Return the (x, y) coordinate for the center point of the cell that contains the specified text.  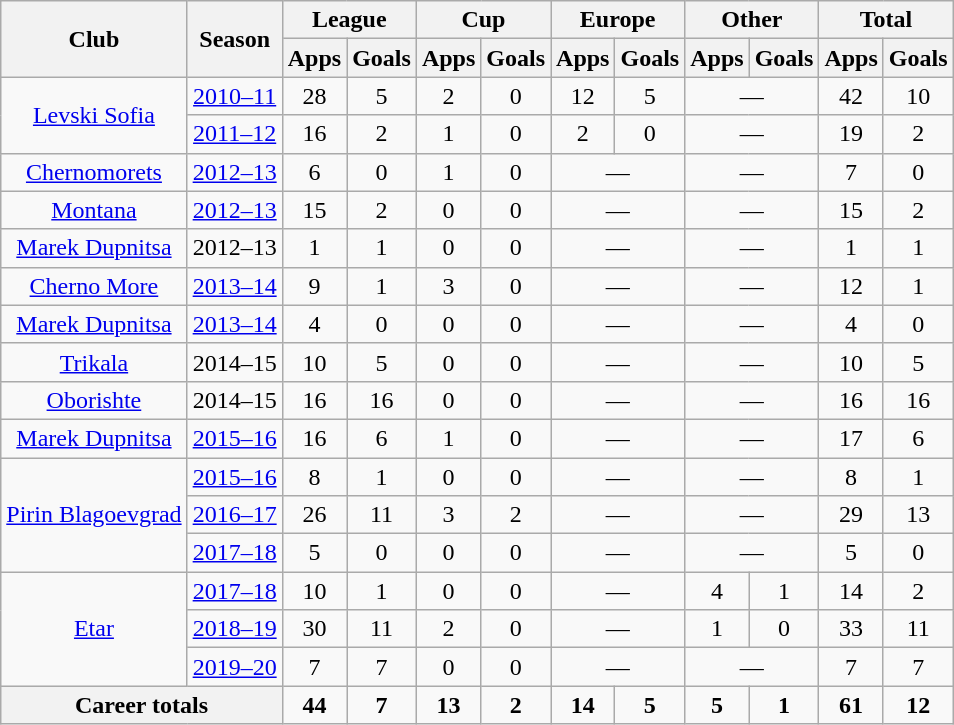
2011–12 (234, 134)
61 (851, 705)
Cup (483, 20)
28 (314, 96)
Cherno More (94, 286)
Europe (618, 20)
Career totals (142, 705)
Etar (94, 629)
Levski Sofia (94, 115)
Pirin Blagoevgrad (94, 515)
42 (851, 96)
44 (314, 705)
9 (314, 286)
33 (851, 629)
26 (314, 515)
2019–20 (234, 667)
19 (851, 134)
17 (851, 438)
Montana (94, 210)
Other (752, 20)
Trikala (94, 362)
Total (886, 20)
2016–17 (234, 515)
2018–19 (234, 629)
Season (234, 39)
29 (851, 515)
2010–11 (234, 96)
League (349, 20)
Chernomorets (94, 172)
30 (314, 629)
Oborishte (94, 400)
Club (94, 39)
